Detect which cell encompasses the target text, then output its (X, Y) center coordinate. 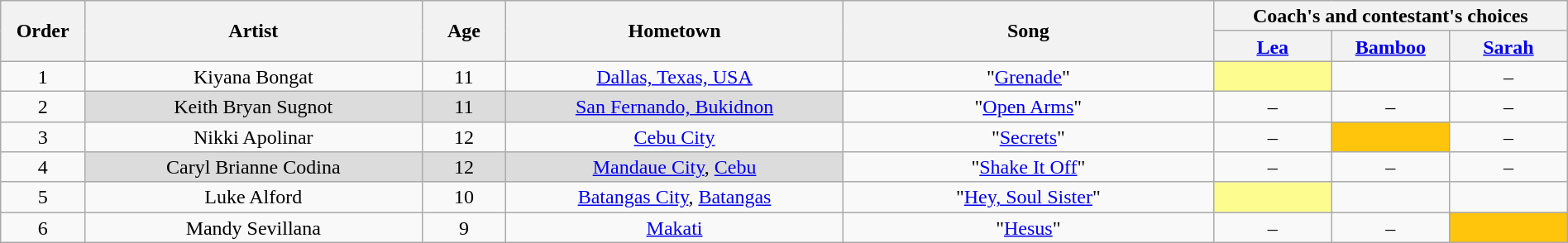
"Open Arms" (1028, 106)
Bamboo (1391, 46)
Artist (253, 31)
"Hesus" (1028, 228)
5 (43, 197)
10 (464, 197)
4 (43, 167)
Sarah (1508, 46)
2 (43, 106)
"Hey, Soul Sister" (1028, 197)
Age (464, 31)
"Secrets" (1028, 137)
1 (43, 76)
Coach's and contestant's choices (1390, 17)
Caryl Brianne Codina (253, 167)
Keith Bryan Sugnot (253, 106)
3 (43, 137)
Mandy Sevillana (253, 228)
Song (1028, 31)
6 (43, 228)
Kiyana Bongat (253, 76)
Makati (675, 228)
"Shake It Off" (1028, 167)
Hometown (675, 31)
9 (464, 228)
Cebu City (675, 137)
Lea (1272, 46)
Order (43, 31)
Luke Alford (253, 197)
Nikki Apolinar (253, 137)
Dallas, Texas, USA (675, 76)
Batangas City, Batangas (675, 197)
San Fernando, Bukidnon (675, 106)
Mandaue City, Cebu (675, 167)
"Grenade" (1028, 76)
